Return the [X, Y] coordinate for the center point of the cell that contains the specified text.  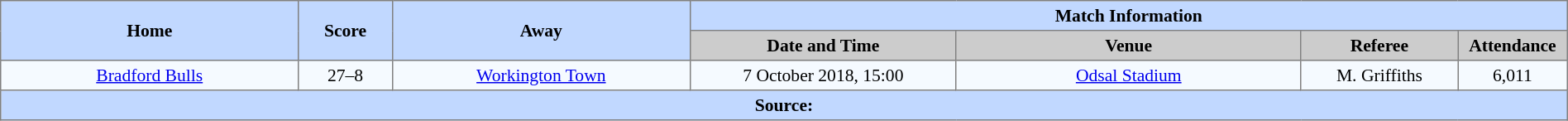
Score [346, 31]
27–8 [346, 75]
7 October 2018, 15:00 [823, 75]
Match Information [1128, 16]
Workington Town [541, 75]
Source: [784, 105]
Home [150, 31]
Date and Time [823, 46]
Away [541, 31]
Odsal Stadium [1128, 75]
Bradford Bulls [150, 75]
M. Griffiths [1379, 75]
Referee [1379, 46]
Attendance [1513, 46]
Venue [1128, 46]
6,011 [1513, 75]
